Return (x, y) of the center of cell containing provided text 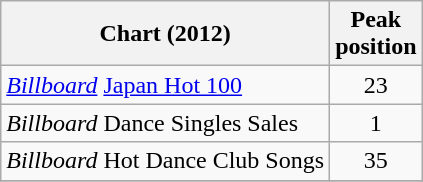
Billboard Dance Singles Sales (166, 123)
23 (376, 85)
Peakposition (376, 34)
Chart (2012) (166, 34)
Billboard Japan Hot 100 (166, 85)
1 (376, 123)
35 (376, 161)
Billboard Hot Dance Club Songs (166, 161)
